Determine the (X, Y) coordinate at the center of the cell enclosing the given text.  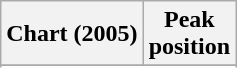
Peakposition (189, 34)
Chart (2005) (72, 34)
